Capture the cell that displays the provided text and extract its [x, y] central coordinate. 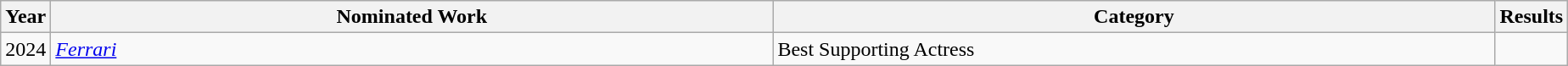
Year [25, 17]
Ferrari [412, 49]
Results [1532, 17]
Category [1134, 17]
Nominated Work [412, 17]
Best Supporting Actress [1134, 49]
2024 [25, 49]
